Capture the cell that displays the provided text and extract its [x, y] central coordinate. 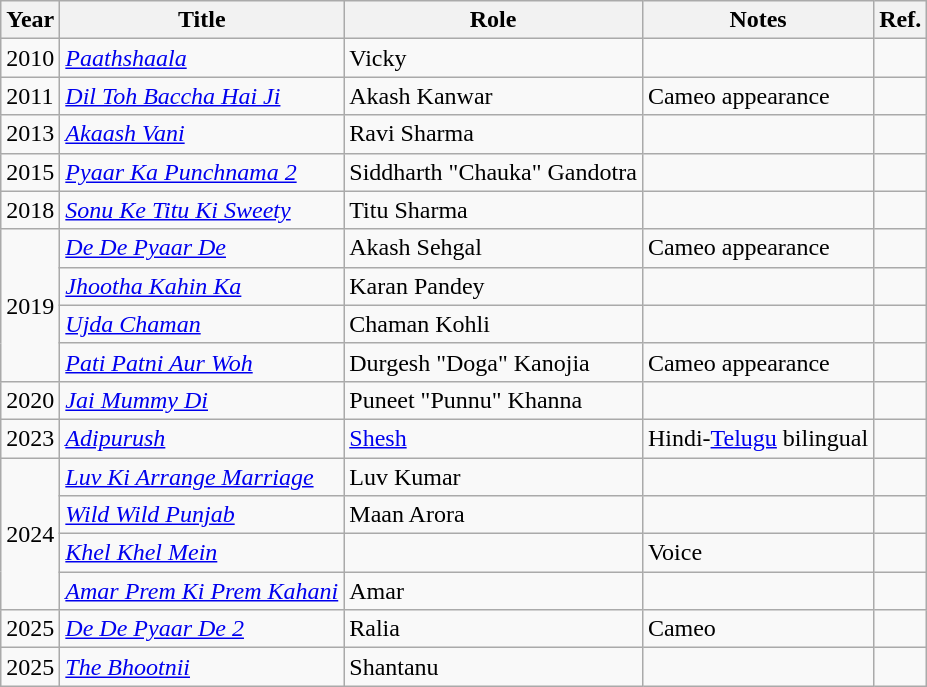
2024 [30, 534]
Wild Wild Punjab [202, 515]
Ref. [900, 20]
Maan Arora [494, 515]
Adipurush [202, 438]
Akaash Vani [202, 134]
Ralia [494, 629]
Sonu Ke Titu Ki Sweety [202, 210]
Paathshaala [202, 58]
Shantanu [494, 667]
Pati Patni Aur Woh [202, 362]
Notes [758, 20]
De De Pyaar De 2 [202, 629]
2013 [30, 134]
Luv Ki Arrange Marriage [202, 477]
2019 [30, 305]
Chaman Kohli [494, 324]
Role [494, 20]
Shesh [494, 438]
The Bhootnii [202, 667]
Amar Prem Ki Prem Kahani [202, 591]
Dil Toh Baccha Hai Ji [202, 96]
Ujda Chaman [202, 324]
Title [202, 20]
Luv Kumar [494, 477]
Vicky [494, 58]
Hindi-Telugu bilingual [758, 438]
Voice [758, 553]
Khel Khel Mein [202, 553]
Durgesh "Doga" Kanojia [494, 362]
2015 [30, 172]
Year [30, 20]
Akash Sehgal [494, 248]
Puneet "Punnu" Khanna [494, 400]
2023 [30, 438]
Amar [494, 591]
Siddharth "Chauka" Gandotra [494, 172]
Ravi Sharma [494, 134]
Jai Mummy Di [202, 400]
Karan Pandey [494, 286]
Pyaar Ka Punchnama 2 [202, 172]
Akash Kanwar [494, 96]
2020 [30, 400]
2018 [30, 210]
Cameo [758, 629]
Titu Sharma [494, 210]
2011 [30, 96]
De De Pyaar De [202, 248]
Jhootha Kahin Ka [202, 286]
2010 [30, 58]
